Return [X, Y] of the center of cell containing provided text 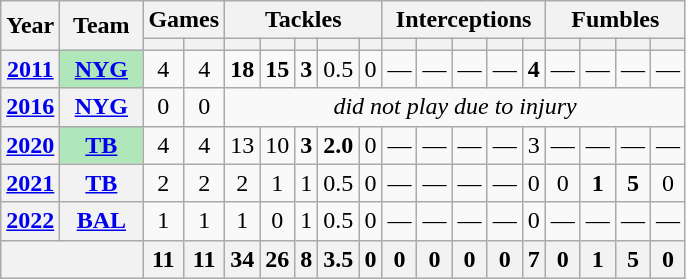
Year [30, 26]
3.5 [338, 259]
15 [278, 69]
did not play due to injury [456, 107]
2022 [30, 221]
Interceptions [464, 20]
18 [242, 69]
34 [242, 259]
2.0 [338, 145]
7 [534, 259]
13 [242, 145]
Tackles [304, 20]
Fumbles [615, 20]
8 [306, 259]
2016 [30, 107]
2020 [30, 145]
BAL [102, 221]
Team [102, 26]
2021 [30, 183]
2011 [30, 69]
26 [278, 259]
Games [184, 20]
10 [278, 145]
